Return (x, y) of the center of cell containing provided text 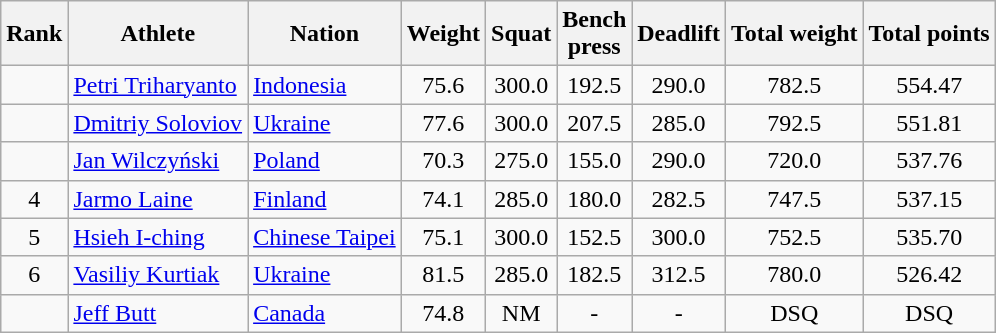
NM (522, 313)
180.0 (594, 199)
537.15 (929, 199)
312.5 (679, 275)
747.5 (794, 199)
Finland (325, 199)
782.5 (794, 85)
81.5 (443, 275)
275.0 (522, 161)
526.42 (929, 275)
70.3 (443, 161)
Vasiliy Kurtiak (158, 275)
Poland (325, 161)
Hsieh I-ching (158, 237)
535.70 (929, 237)
752.5 (794, 237)
Total points (929, 34)
Deadlift (679, 34)
Nation (325, 34)
75.1 (443, 237)
74.1 (443, 199)
537.76 (929, 161)
Squat (522, 34)
182.5 (594, 275)
152.5 (594, 237)
155.0 (594, 161)
192.5 (594, 85)
Chinese Taipei (325, 237)
Petri Triharyanto (158, 85)
Dmitriy Soloviov (158, 123)
Canada (325, 313)
Indonesia (325, 85)
Athlete (158, 34)
74.8 (443, 313)
Weight (443, 34)
Benchpress (594, 34)
Jarmo Laine (158, 199)
4 (34, 199)
551.81 (929, 123)
75.6 (443, 85)
720.0 (794, 161)
780.0 (794, 275)
207.5 (594, 123)
77.6 (443, 123)
Jeff Butt (158, 313)
554.47 (929, 85)
Total weight (794, 34)
Rank (34, 34)
5 (34, 237)
282.5 (679, 199)
Jan Wilczyński (158, 161)
792.5 (794, 123)
6 (34, 275)
